Provide the (X, Y) coordinate of the cell's center where the given text is located.  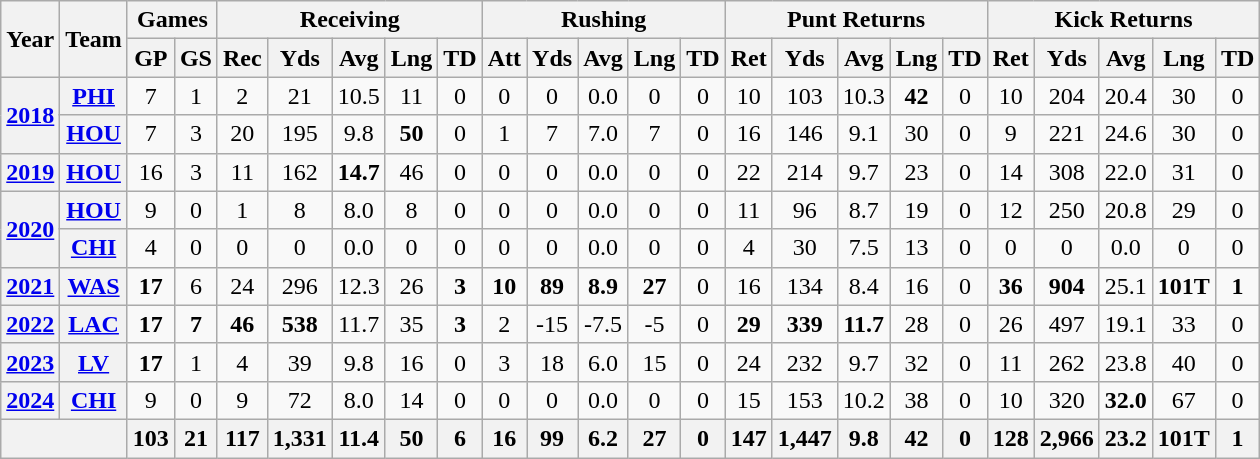
308 (1066, 172)
33 (1184, 324)
-15 (552, 324)
2024 (30, 400)
Punt Returns (856, 20)
2023 (30, 362)
LAC (94, 324)
2021 (30, 286)
-7.5 (604, 324)
24.6 (1126, 134)
22.0 (1126, 172)
221 (1066, 134)
296 (300, 286)
Team (94, 39)
11.4 (358, 438)
8.4 (864, 286)
20.4 (1126, 96)
Receiving (350, 20)
262 (1066, 362)
96 (804, 210)
117 (242, 438)
12.3 (358, 286)
25.1 (1126, 286)
146 (804, 134)
13 (916, 248)
-5 (654, 324)
232 (804, 362)
35 (411, 324)
214 (804, 172)
22 (748, 172)
20.8 (1126, 210)
2022 (30, 324)
28 (916, 324)
320 (1066, 400)
1,331 (300, 438)
6.2 (604, 438)
19.1 (1126, 324)
23.8 (1126, 362)
8.7 (864, 210)
20 (242, 134)
2019 (30, 172)
LV (94, 362)
2,966 (1066, 438)
10.2 (864, 400)
18 (552, 362)
67 (1184, 400)
72 (300, 400)
12 (1010, 210)
31 (1184, 172)
10.5 (358, 96)
PHI (94, 96)
147 (748, 438)
GS (196, 58)
195 (300, 134)
1,447 (804, 438)
39 (300, 362)
2018 (30, 115)
7.0 (604, 134)
904 (1066, 286)
9.1 (864, 134)
40 (1184, 362)
Rushing (604, 20)
153 (804, 400)
32.0 (1126, 400)
23 (916, 172)
23.2 (1126, 438)
8.9 (604, 286)
162 (300, 172)
Att (504, 58)
32 (916, 362)
WAS (94, 286)
10.3 (864, 96)
Games (172, 20)
38 (916, 400)
Rec (242, 58)
89 (552, 286)
GP (150, 58)
6.0 (604, 362)
538 (300, 324)
134 (804, 286)
2020 (30, 229)
497 (1066, 324)
36 (1010, 286)
14.7 (358, 172)
Kick Returns (1124, 20)
204 (1066, 96)
128 (1010, 438)
339 (804, 324)
Year (30, 39)
250 (1066, 210)
19 (916, 210)
99 (552, 438)
7.5 (864, 248)
